Scan for the cell matching the given text and deliver its [X, Y] coordinate at center. 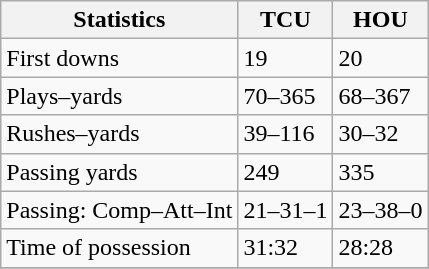
39–116 [286, 134]
Passing yards [120, 172]
HOU [380, 20]
70–365 [286, 96]
68–367 [380, 96]
23–38–0 [380, 210]
28:28 [380, 248]
30–32 [380, 134]
Passing: Comp–Att–Int [120, 210]
335 [380, 172]
21–31–1 [286, 210]
249 [286, 172]
20 [380, 58]
19 [286, 58]
TCU [286, 20]
Statistics [120, 20]
First downs [120, 58]
Plays–yards [120, 96]
31:32 [286, 248]
Time of possession [120, 248]
Rushes–yards [120, 134]
